Return (X, Y) of the center of cell containing provided text 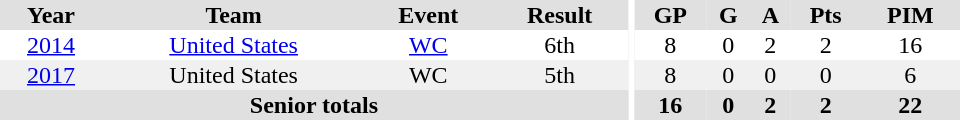
Year (51, 15)
5th (560, 75)
A (770, 15)
Result (560, 15)
2017 (51, 75)
Senior totals (314, 105)
PIM (910, 15)
GP (670, 15)
G (728, 15)
6th (560, 45)
6 (910, 75)
Pts (826, 15)
2014 (51, 45)
Team (234, 15)
22 (910, 105)
Event (428, 15)
